Extract the [X, Y] coordinate from the center of the cell holding the provided text.  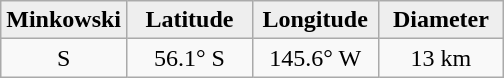
Diameter [441, 20]
S [64, 58]
Latitude [190, 20]
Longitude [315, 20]
145.6° W [315, 58]
13 km [441, 58]
56.1° S [190, 58]
Minkowski [64, 20]
